Find where the given text appears and provide that cell's center as [X, Y] coordinate. 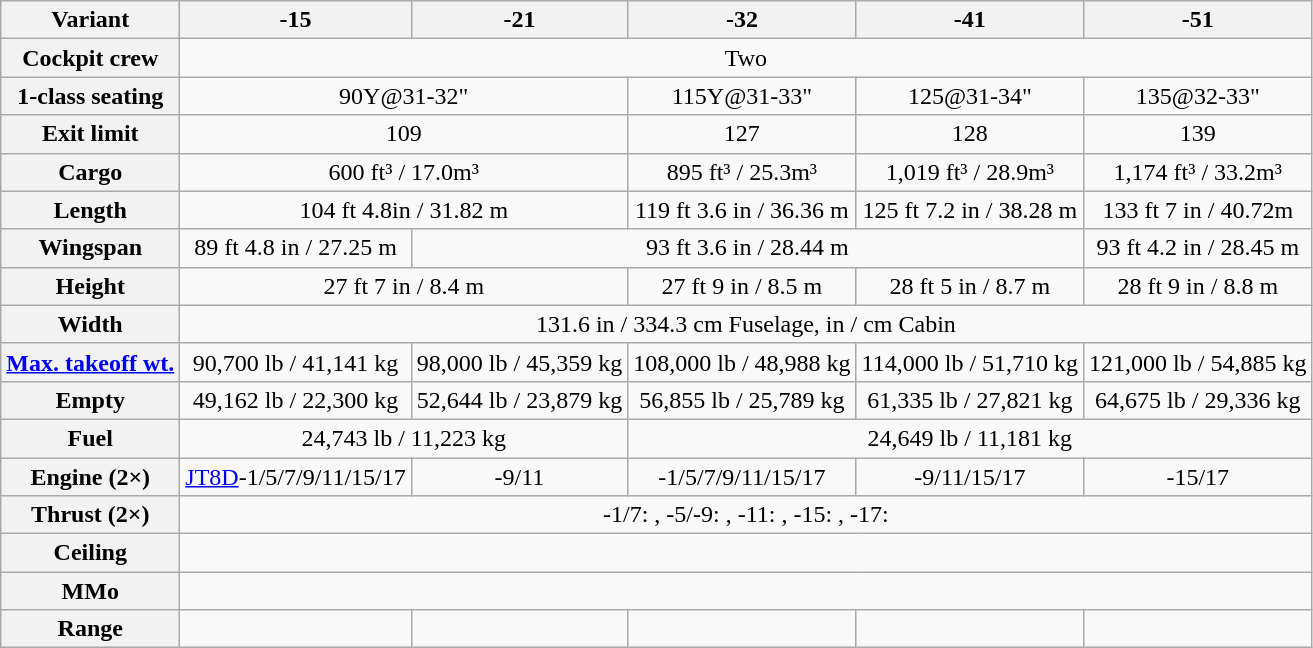
-9/11/15/17 [970, 477]
Empty [90, 400]
114,000 lb / 51,710 kg [970, 362]
125 ft 7.2 in / 38.28 m [970, 210]
1,019 ft³ / 28.9m³ [970, 172]
108,000 lb / 48,988 kg [742, 362]
98,000 lb / 45,359 kg [519, 362]
131.6 in / 334.3 cm Fuselage, in / cm Cabin [746, 324]
Ceiling [90, 553]
1-class seating [90, 96]
27 ft 7 in / 8.4 m [404, 286]
Length [90, 210]
90Y@31-32" [404, 96]
89 ft 4.8 in / 27.25 m [296, 248]
-15/17 [1198, 477]
115Y@31-33" [742, 96]
139 [1198, 134]
56,855 lb / 25,789 kg [742, 400]
Cockpit crew [90, 58]
Two [746, 58]
Thrust (2×) [90, 515]
Wingspan [90, 248]
24,649 lb / 11,181 kg [970, 438]
JT8D-1/5/7/9/11/15/17 [296, 477]
121,000 lb / 54,885 kg [1198, 362]
27 ft 9 in / 8.5 m [742, 286]
895 ft³ / 25.3m³ [742, 172]
109 [404, 134]
Fuel [90, 438]
Engine (2×) [90, 477]
1,174 ft³ / 33.2m³ [1198, 172]
90,700 lb / 41,141 kg [296, 362]
93 ft 3.6 in / 28.44 m [747, 248]
28 ft 5 in / 8.7 m [970, 286]
127 [742, 134]
52,644 lb / 23,879 kg [519, 400]
24,743 lb / 11,223 kg [404, 438]
-32 [742, 20]
Max. takeoff wt. [90, 362]
-1/5/7/9/11/15/17 [742, 477]
Cargo [90, 172]
-1/7: , -5/-9: , -11: , -15: , -17: [746, 515]
-41 [970, 20]
Variant [90, 20]
Width [90, 324]
600 ft³ / 17.0m³ [404, 172]
49,162 lb / 22,300 kg [296, 400]
61,335 lb / 27,821 kg [970, 400]
-15 [296, 20]
MMo [90, 591]
104 ft 4.8in / 31.82 m [404, 210]
93 ft 4.2 in / 28.45 m [1198, 248]
133 ft 7 in / 40.72m [1198, 210]
Height [90, 286]
-51 [1198, 20]
135@32-33" [1198, 96]
Range [90, 629]
-9/11 [519, 477]
-21 [519, 20]
125@31-34" [970, 96]
119 ft 3.6 in / 36.36 m [742, 210]
28 ft 9 in / 8.8 m [1198, 286]
128 [970, 134]
Exit limit [90, 134]
64,675 lb / 29,336 kg [1198, 400]
